Return [X, Y] of the center of cell containing provided text 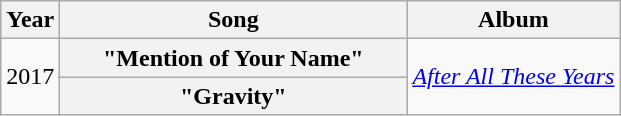
Album [514, 20]
2017 [30, 77]
"Gravity" [234, 96]
After All These Years [514, 77]
Year [30, 20]
"Mention of Your Name" [234, 58]
Song [234, 20]
